Find where the given text appears and provide that cell's center as (X, Y) coordinate. 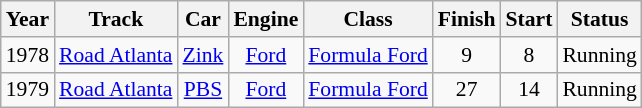
27 (467, 90)
Finish (467, 19)
1979 (28, 90)
Engine (266, 19)
9 (467, 55)
Class (368, 19)
Car (202, 19)
Status (599, 19)
PBS (202, 90)
Start (530, 19)
14 (530, 90)
Year (28, 19)
Zink (202, 55)
Track (116, 19)
8 (530, 55)
1978 (28, 55)
